Pinpoint the cell where the given text exists, returning its [x, y] midpoint coordinate. 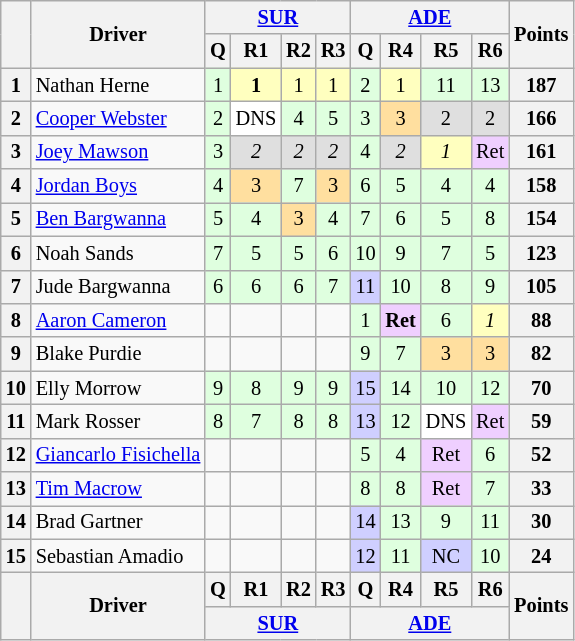
154 [541, 219]
24 [541, 556]
88 [541, 320]
Sebastian Amadio [118, 556]
82 [541, 354]
Jude Bargwanna [118, 287]
Jordan Boys [118, 186]
Brad Gartner [118, 522]
52 [541, 455]
Elly Morrow [118, 388]
161 [541, 152]
158 [541, 186]
Noah Sands [118, 253]
Giancarlo Fisichella [118, 455]
NC [446, 556]
Nathan Herne [118, 85]
Aaron Cameron [118, 320]
Joey Mawson [118, 152]
Ben Bargwanna [118, 219]
166 [541, 118]
Mark Rosser [118, 421]
187 [541, 85]
123 [541, 253]
Tim Macrow [118, 489]
70 [541, 388]
59 [541, 421]
30 [541, 522]
33 [541, 489]
105 [541, 287]
Blake Purdie [118, 354]
Cooper Webster [118, 118]
